Return the [x, y] coordinate for the center point of the cell that contains the specified text.  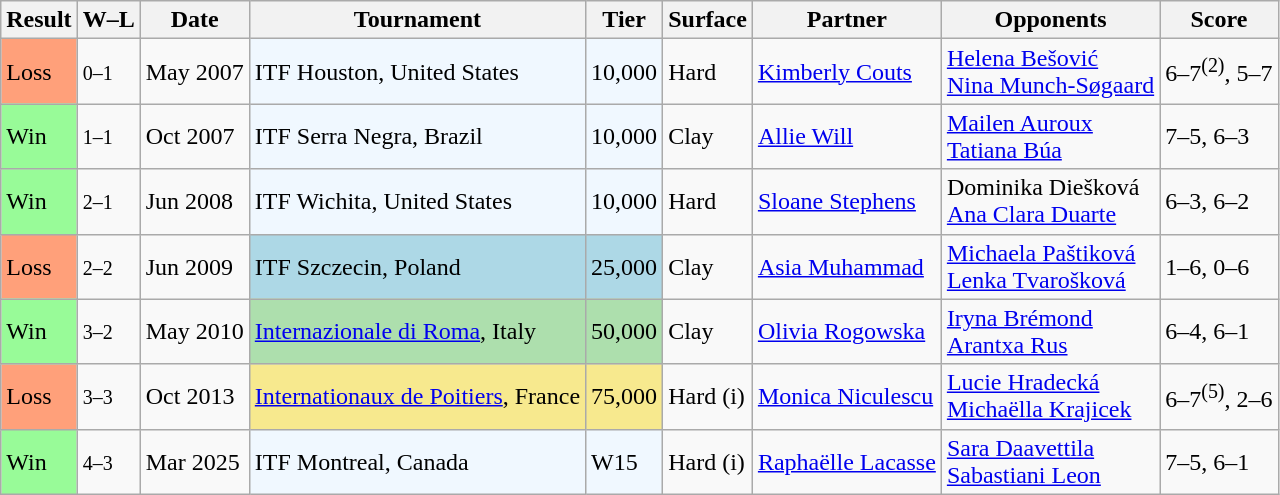
Opponents [1050, 20]
3–3 [108, 396]
Asia Muhammad [846, 266]
ITF Szczecin, Poland [417, 266]
6–4, 6–1 [1219, 332]
Kimberly Couts [846, 72]
Dominika Diešková Ana Clara Duarte [1050, 202]
7–5, 6–3 [1219, 136]
Oct 2013 [194, 396]
May 2007 [194, 72]
Internationaux de Poitiers, France [417, 396]
Monica Niculescu [846, 396]
Internazionale di Roma, Italy [417, 332]
Surface [708, 20]
Tier [624, 20]
W15 [624, 462]
75,000 [624, 396]
Michaela Paštiková Lenka Tvarošková [1050, 266]
Jun 2008 [194, 202]
50,000 [624, 332]
1–6, 0–6 [1219, 266]
Jun 2009 [194, 266]
Partner [846, 20]
Lucie Hradecká Michaëlla Krajicek [1050, 396]
7–5, 6–1 [1219, 462]
ITF Serra Negra, Brazil [417, 136]
Result [39, 20]
6–7(2), 5–7 [1219, 72]
Tournament [417, 20]
ITF Wichita, United States [417, 202]
Mailen Auroux Tatiana Búa [1050, 136]
Mar 2025 [194, 462]
6–3, 6–2 [1219, 202]
6–7(5), 2–6 [1219, 396]
25,000 [624, 266]
Helena Bešović Nina Munch-Søgaard [1050, 72]
Oct 2007 [194, 136]
ITF Montreal, Canada [417, 462]
2–1 [108, 202]
Allie Will [846, 136]
ITF Houston, United States [417, 72]
Date [194, 20]
Score [1219, 20]
4–3 [108, 462]
2–2 [108, 266]
Olivia Rogowska [846, 332]
0–1 [108, 72]
1–1 [108, 136]
Raphaëlle Lacasse [846, 462]
Sara Daavettila Sabastiani Leon [1050, 462]
3–2 [108, 332]
W–L [108, 20]
Iryna Brémond Arantxa Rus [1050, 332]
May 2010 [194, 332]
Sloane Stephens [846, 202]
